Find where the given text appears and provide that cell's center as [x, y] coordinate. 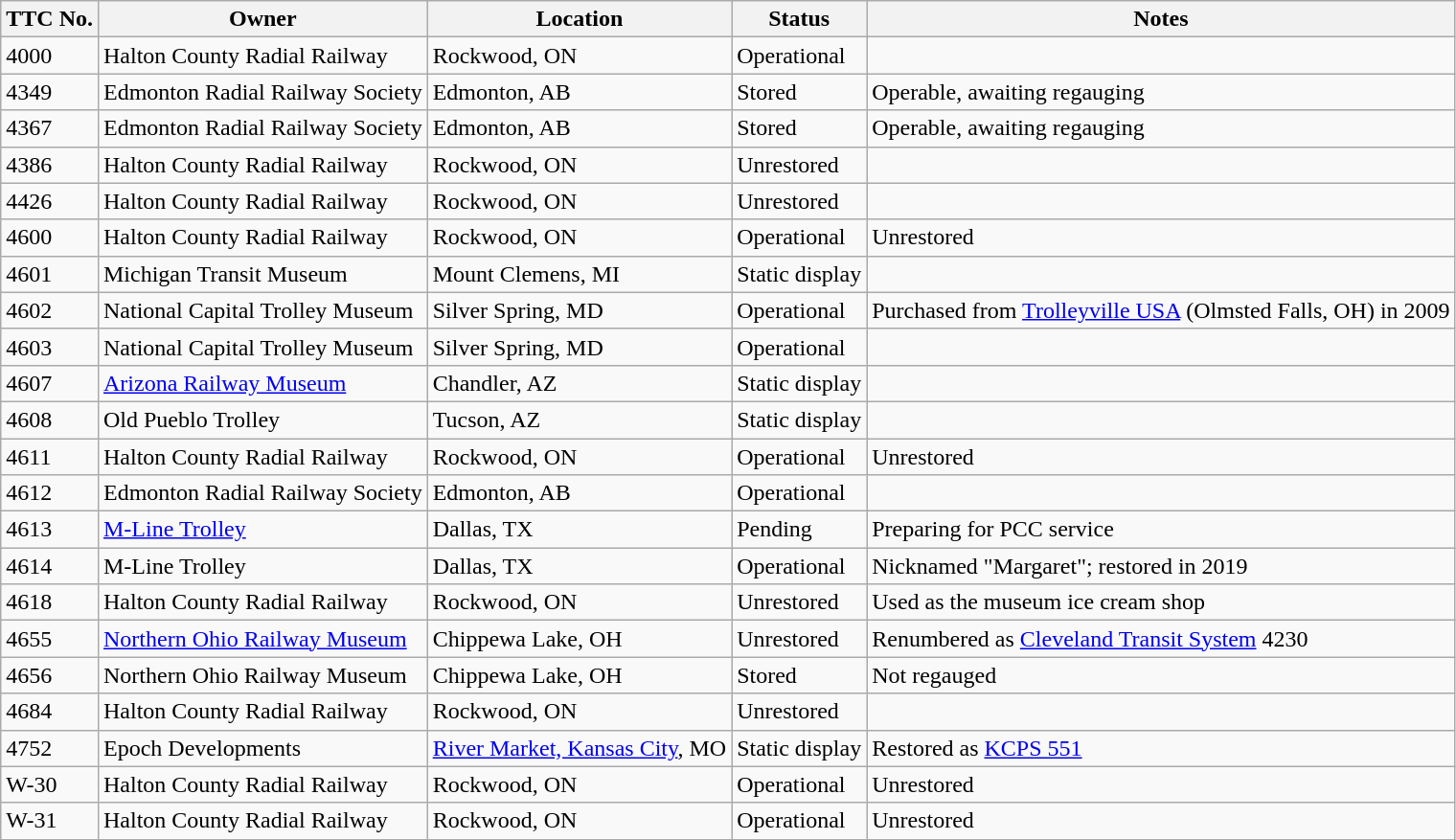
Tucson, AZ [579, 420]
Owner [262, 19]
4684 [50, 712]
4655 [50, 639]
4613 [50, 530]
W-31 [50, 821]
TTC No. [50, 19]
4603 [50, 347]
4367 [50, 128]
4386 [50, 165]
Restored as KCPS 551 [1161, 748]
4000 [50, 56]
Not regauged [1161, 675]
Status [799, 19]
4601 [50, 274]
Michigan Transit Museum [262, 274]
Mount Clemens, MI [579, 274]
4600 [50, 238]
4426 [50, 201]
4611 [50, 457]
Epoch Developments [262, 748]
Chandler, AZ [579, 383]
Pending [799, 530]
Arizona Railway Museum [262, 383]
4618 [50, 602]
Purchased from Trolleyville USA (Olmsted Falls, OH) in 2009 [1161, 310]
Renumbered as Cleveland Transit System 4230 [1161, 639]
4608 [50, 420]
4656 [50, 675]
River Market, Kansas City, MO [579, 748]
Used as the museum ice cream shop [1161, 602]
4602 [50, 310]
4607 [50, 383]
Location [579, 19]
4612 [50, 493]
Old Pueblo Trolley [262, 420]
W-30 [50, 784]
4349 [50, 92]
Notes [1161, 19]
Preparing for PCC service [1161, 530]
4614 [50, 566]
Nicknamed "Margaret"; restored in 2019 [1161, 566]
4752 [50, 748]
